Capture the cell that displays the provided text and extract its (x, y) central coordinate. 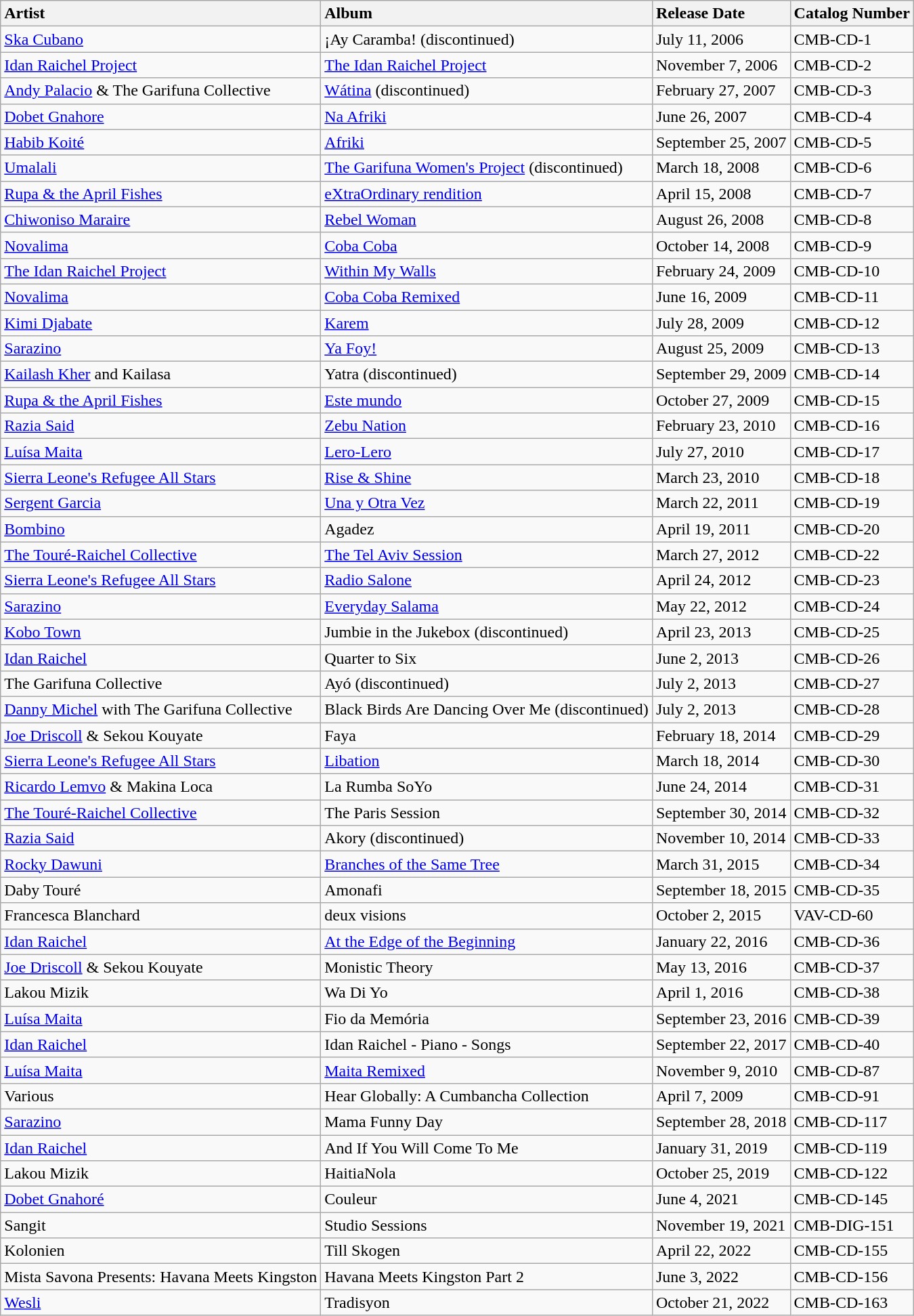
Idan Raichel Project (161, 65)
And If You Will Come To Me (487, 1148)
Kolonien (161, 1251)
Tradisyon (487, 1302)
CMB-CD-3 (852, 91)
CMB-DIG-151 (852, 1225)
Yatra (discontinued) (487, 375)
CMB-CD-155 (852, 1251)
CMB-CD-7 (852, 194)
March 23, 2010 (721, 477)
CMB-CD-24 (852, 606)
November 19, 2021 (721, 1225)
May 13, 2016 (721, 967)
June 4, 2021 (721, 1200)
CMB-CD-91 (852, 1096)
Coba Coba (487, 245)
CMB-CD-6 (852, 168)
La Rumba SoYo (487, 787)
July 27, 2010 (721, 452)
April 23, 2013 (721, 632)
Album (487, 14)
CMB-CD-39 (852, 1019)
January 31, 2019 (721, 1148)
The Garifuna Collective (161, 683)
April 1, 2016 (721, 993)
Kimi Djabate (161, 323)
CMB-CD-19 (852, 503)
April 7, 2009 (721, 1096)
CMB-CD-14 (852, 375)
VAV-CD-60 (852, 916)
Akory (discontinued) (487, 839)
Within My Walls (487, 271)
September 22, 2017 (721, 1044)
January 22, 2016 (721, 941)
Maita Remixed (487, 1070)
Karem (487, 323)
CMB-CD-11 (852, 297)
Agadez (487, 529)
Chiwoniso Maraire (161, 219)
CMB-CD-4 (852, 116)
Hear Globally: A Cumbancha Collection (487, 1096)
September 23, 2016 (721, 1019)
April 19, 2011 (721, 529)
Sergent Garcia (161, 503)
CMB-CD-20 (852, 529)
The Tel Aviv Session (487, 555)
Faya (487, 735)
CMB-CD-145 (852, 1200)
November 9, 2010 (721, 1070)
Ricardo Lemvo & Makina Loca (161, 787)
Zebu Nation (487, 426)
CMB-CD-15 (852, 400)
Wa Di Yo (487, 993)
Amonafi (487, 890)
CMB-CD-31 (852, 787)
Libation (487, 761)
CMB-CD-25 (852, 632)
June 24, 2014 (721, 787)
CMB-CD-1 (852, 39)
Na Afriki (487, 116)
March 18, 2014 (721, 761)
CMB-CD-38 (852, 993)
Dobet Gnahore (161, 116)
October 2, 2015 (721, 916)
April 22, 2022 (721, 1251)
Black Birds Are Dancing Over Me (discontinued) (487, 709)
CMB-CD-16 (852, 426)
September 30, 2014 (721, 813)
Daby Touré (161, 890)
June 26, 2007 (721, 116)
CMB-CD-2 (852, 65)
The Garifuna Women's Project (discontinued) (487, 168)
November 7, 2006 (721, 65)
Studio Sessions (487, 1225)
March 18, 2008 (721, 168)
April 15, 2008 (721, 194)
Francesca Blanchard (161, 916)
October 25, 2019 (721, 1174)
Rebel Woman (487, 219)
CMB-CD-28 (852, 709)
Bombino (161, 529)
February 27, 2007 (721, 91)
February 24, 2009 (721, 271)
CMB-CD-87 (852, 1070)
March 22, 2011 (721, 503)
CMB-CD-119 (852, 1148)
The Paris Session (487, 813)
Rise & Shine (487, 477)
Ayó (discontinued) (487, 683)
CMB-CD-5 (852, 142)
CMB-CD-34 (852, 864)
Lero-Lero (487, 452)
Afriki (487, 142)
Various (161, 1096)
Artist (161, 14)
July 28, 2009 (721, 323)
Radio Salone (487, 580)
Jumbie in the Jukebox (discontinued) (487, 632)
CMB-CD-117 (852, 1122)
CMB-CD-26 (852, 658)
Coba Coba Remixed (487, 297)
October 21, 2022 (721, 1302)
CMB-CD-17 (852, 452)
April 24, 2012 (721, 580)
Habib Koité (161, 142)
CMB-CD-8 (852, 219)
CMB-CD-12 (852, 323)
July 11, 2006 (721, 39)
October 27, 2009 (721, 400)
CMB-CD-22 (852, 555)
Ska Cubano (161, 39)
CMB-CD-30 (852, 761)
Mista Savona Presents: Havana Meets Kingston (161, 1277)
Mama Funny Day (487, 1122)
August 25, 2009 (721, 349)
October 14, 2008 (721, 245)
November 10, 2014 (721, 839)
CMB-CD-32 (852, 813)
eXtraOrdinary rendition (487, 194)
CMB-CD-40 (852, 1044)
CMB-CD-163 (852, 1302)
Una y Otra Vez (487, 503)
Couleur (487, 1200)
Rocky Dawuni (161, 864)
deux visions (487, 916)
Catalog Number (852, 14)
September 29, 2009 (721, 375)
June 3, 2022 (721, 1277)
Umalali (161, 168)
At the Edge of the Beginning (487, 941)
Havana Meets Kingston Part 2 (487, 1277)
Danny Michel with The Garifuna Collective (161, 709)
Sangit (161, 1225)
Kailash Kher and Kailasa (161, 375)
Fio da Memória (487, 1019)
CMB-CD-29 (852, 735)
¡Ay Caramba! (discontinued) (487, 39)
HaitiaNola (487, 1174)
CMB-CD-27 (852, 683)
CMB-CD-18 (852, 477)
CMB-CD-156 (852, 1277)
Wátina (discontinued) (487, 91)
June 2, 2013 (721, 658)
September 25, 2007 (721, 142)
Kobo Town (161, 632)
Branches of the Same Tree (487, 864)
August 26, 2008 (721, 219)
Wesli (161, 1302)
Idan Raichel - Piano - Songs (487, 1044)
CMB-CD-23 (852, 580)
CMB-CD-37 (852, 967)
Andy Palacio & The Garifuna Collective (161, 91)
March 27, 2012 (721, 555)
June 16, 2009 (721, 297)
Este mundo (487, 400)
CMB-CD-10 (852, 271)
CMB-CD-13 (852, 349)
CMB-CD-122 (852, 1174)
September 18, 2015 (721, 890)
Ya Foy! (487, 349)
September 28, 2018 (721, 1122)
February 18, 2014 (721, 735)
February 23, 2010 (721, 426)
CMB-CD-35 (852, 890)
Release Date (721, 14)
Dobet Gnahoré (161, 1200)
Till Skogen (487, 1251)
CMB-CD-36 (852, 941)
March 31, 2015 (721, 864)
Monistic Theory (487, 967)
May 22, 2012 (721, 606)
CMB-CD-9 (852, 245)
Everyday Salama (487, 606)
Quarter to Six (487, 658)
CMB-CD-33 (852, 839)
